Identify which cell holds the provided text, then report its (x, y) central coordinate. 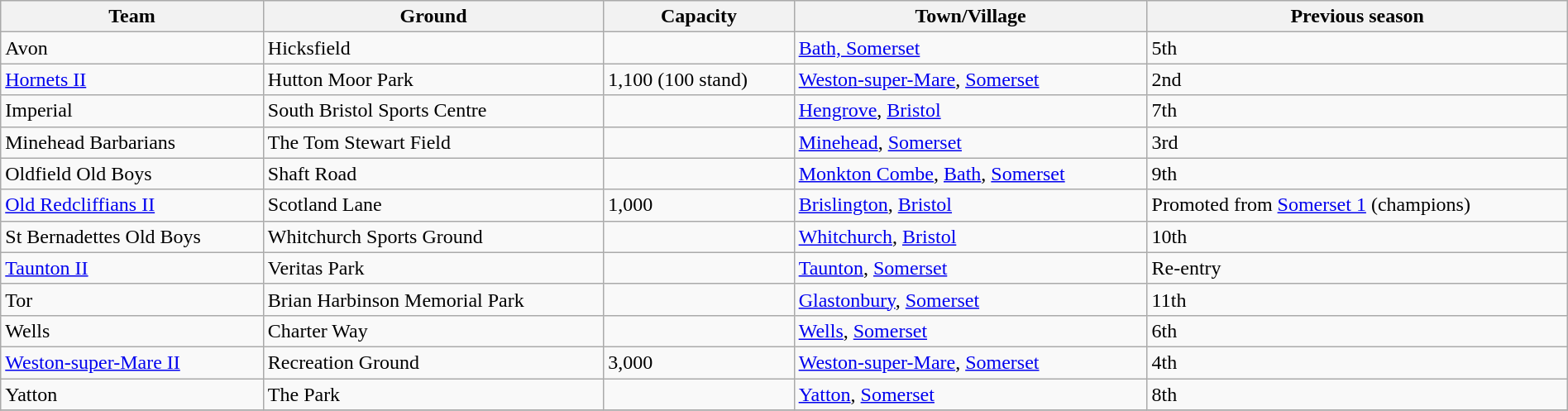
Previous season (1357, 17)
Veritas Park (433, 268)
Town/Village (971, 17)
Whitchurch Sports Ground (433, 237)
Imperial (132, 111)
5th (1357, 48)
Weston-super-Mare II (132, 362)
6th (1357, 331)
Hicksfield (433, 48)
Minehead Barbarians (132, 142)
Glastonbury, Somerset (971, 299)
Yatton, Somerset (971, 394)
Whitchurch, Bristol (971, 237)
Hornets II (132, 79)
Monkton Combe, Bath, Somerset (971, 174)
Capacity (699, 17)
Oldfield Old Boys (132, 174)
Team (132, 17)
3rd (1357, 142)
11th (1357, 299)
The Tom Stewart Field (433, 142)
1,000 (699, 205)
Wells, Somerset (971, 331)
Avon (132, 48)
Brislington, Bristol (971, 205)
St Bernadettes Old Boys (132, 237)
9th (1357, 174)
Charter Way (433, 331)
Shaft Road (433, 174)
3,000 (699, 362)
2nd (1357, 79)
Tor (132, 299)
Hutton Moor Park (433, 79)
South Bristol Sports Centre (433, 111)
Recreation Ground (433, 362)
Minehead, Somerset (971, 142)
8th (1357, 394)
Taunton, Somerset (971, 268)
Yatton (132, 394)
Ground (433, 17)
10th (1357, 237)
Wells (132, 331)
Re-entry (1357, 268)
4th (1357, 362)
7th (1357, 111)
1,100 (100 stand) (699, 79)
The Park (433, 394)
Taunton II (132, 268)
Old Redcliffians II (132, 205)
Brian Harbinson Memorial Park (433, 299)
Promoted from Somerset 1 (champions) (1357, 205)
Hengrove, Bristol (971, 111)
Bath, Somerset (971, 48)
Scotland Lane (433, 205)
